Return [x, y] of the center of cell containing provided text 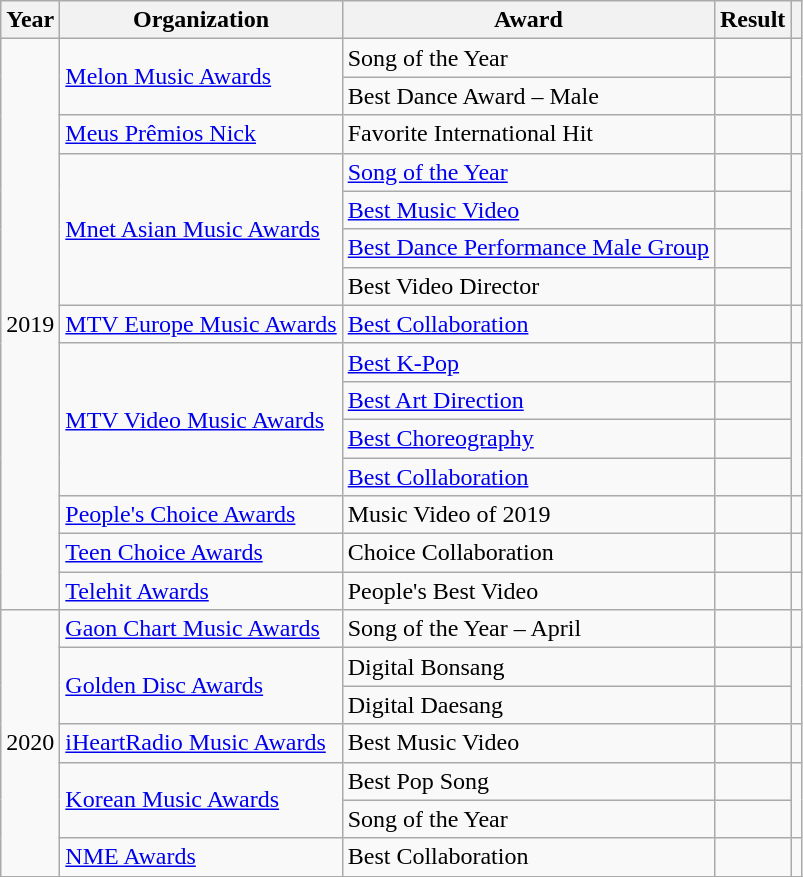
2019 [30, 324]
Korean Music Awards [201, 800]
Best Art Direction [528, 400]
Best Dance Performance Male Group [528, 248]
Telehit Awards [201, 591]
Digital Bonsang [528, 667]
Best Dance Award – Male [528, 96]
Award [528, 20]
NME Awards [201, 857]
Best Choreography [528, 438]
Music Video of 2019 [528, 515]
Melon Music Awards [201, 77]
People's Choice Awards [201, 515]
Best Video Director [528, 286]
Mnet Asian Music Awards [201, 229]
Gaon Chart Music Awards [201, 629]
Organization [201, 20]
People's Best Video [528, 591]
Meus Prêmios Nick [201, 134]
Song of the Year – April [528, 629]
Year [30, 20]
Best Pop Song [528, 781]
Golden Disc Awards [201, 686]
2020 [30, 743]
Best K-Pop [528, 362]
Digital Daesang [528, 705]
MTV Europe Music Awards [201, 324]
Result [752, 20]
Teen Choice Awards [201, 553]
MTV Video Music Awards [201, 419]
Choice Collaboration [528, 553]
iHeartRadio Music Awards [201, 743]
Favorite International Hit [528, 134]
